Capture the cell that displays the provided text and extract its [X, Y] central coordinate. 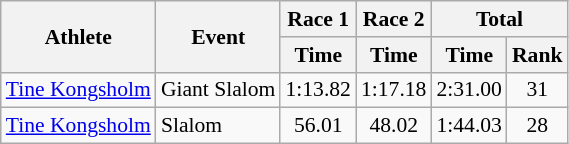
56.01 [318, 126]
Race 1 [318, 19]
Athlete [78, 36]
1:17.18 [394, 90]
Rank [538, 55]
Total [499, 19]
Race 2 [394, 19]
Event [218, 36]
2:31.00 [468, 90]
48.02 [394, 126]
31 [538, 90]
1:44.03 [468, 126]
Slalom [218, 126]
28 [538, 126]
Giant Slalom [218, 90]
1:13.82 [318, 90]
